Pinpoint the cell where the given text exists, returning its [x, y] midpoint coordinate. 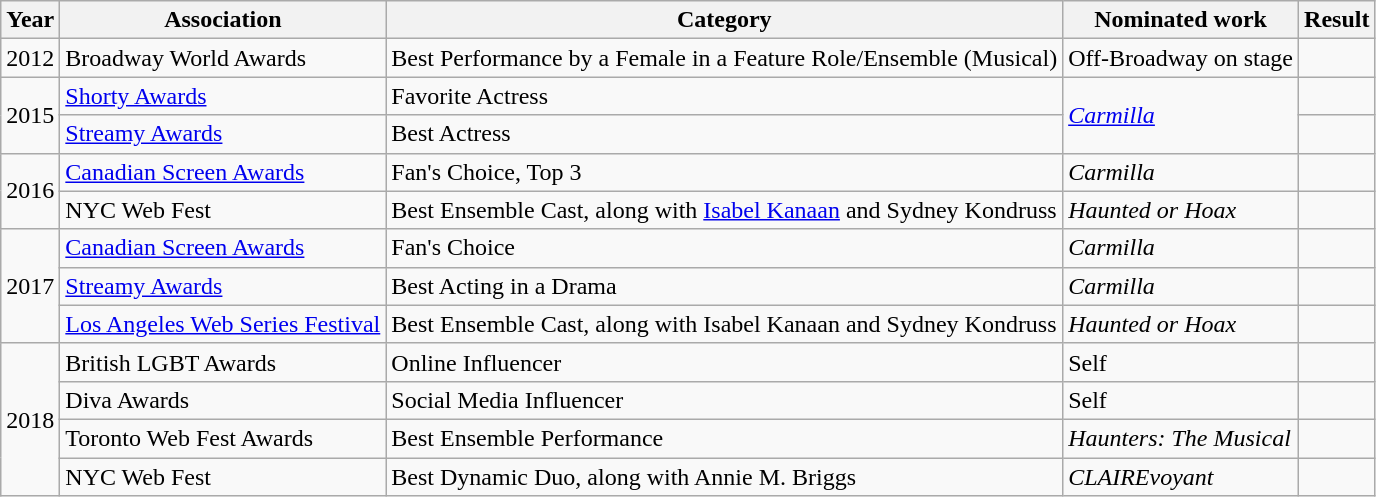
Broadway World Awards [223, 58]
Shorty Awards [223, 96]
2012 [30, 58]
Online Influencer [724, 362]
2016 [30, 191]
Result [1337, 20]
Year [30, 20]
Fan's Choice [724, 248]
2017 [30, 286]
Toronto Web Fest Awards [223, 438]
Association [223, 20]
Best Actress [724, 134]
2015 [30, 115]
Social Media Influencer [724, 400]
Best Performance by a Female in a Feature Role/Ensemble (Musical) [724, 58]
Best Dynamic Duo, along with Annie M. Briggs [724, 477]
Best Acting in a Drama [724, 286]
Diva Awards [223, 400]
Haunters: The Musical [1181, 438]
CLAIREvoyant [1181, 477]
Off-Broadway on stage [1181, 58]
Fan's Choice, Top 3 [724, 172]
British LGBT Awards [223, 362]
Best Ensemble Performance [724, 438]
2018 [30, 419]
Los Angeles Web Series Festival [223, 324]
Category [724, 20]
Favorite Actress [724, 96]
Nominated work [1181, 20]
